Return [x, y] of the center of cell containing provided text 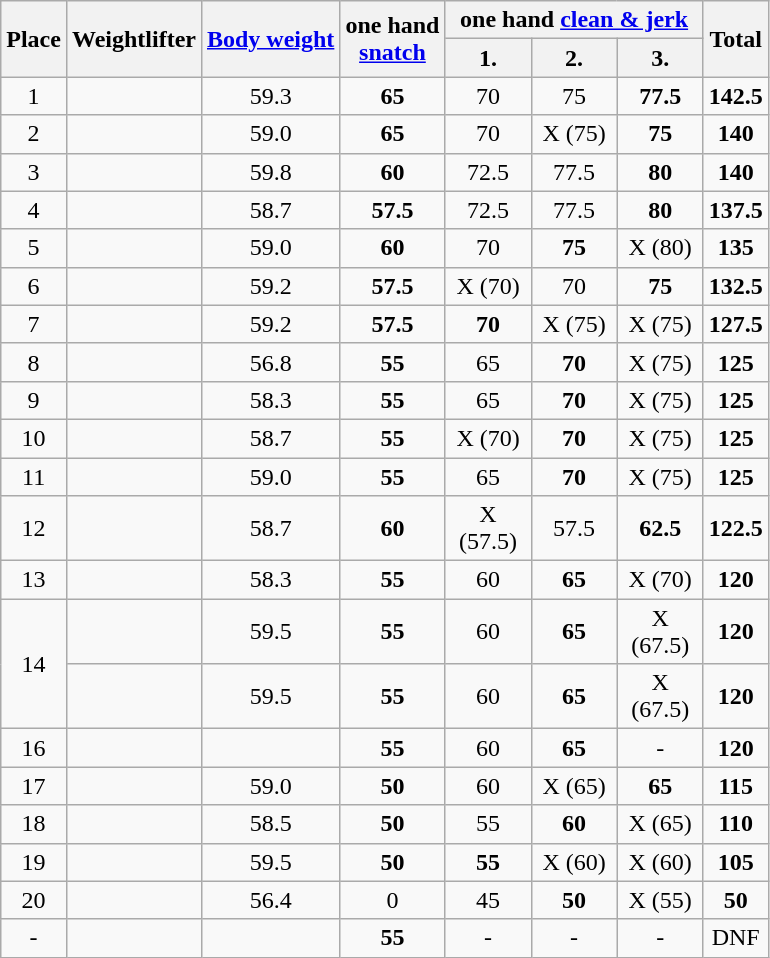
105 [736, 862]
Total [736, 39]
3. [660, 58]
56.4 [270, 900]
0 [392, 900]
142.5 [736, 96]
X (57.5) [488, 528]
59.8 [270, 172]
2 [34, 134]
18 [34, 824]
one handsnatch [392, 39]
137.5 [736, 210]
62.5 [660, 528]
19 [34, 862]
16 [34, 748]
9 [34, 400]
14 [34, 664]
56.8 [270, 362]
20 [34, 900]
58.5 [270, 824]
4 [34, 210]
1 [34, 96]
45 [488, 900]
1. [488, 58]
17 [34, 786]
one hand clean & jerk [574, 20]
127.5 [736, 324]
115 [736, 786]
6 [34, 286]
Weightlifter [134, 39]
59.3 [270, 96]
10 [34, 438]
12 [34, 528]
7 [34, 324]
132.5 [736, 286]
135 [736, 248]
5 [34, 248]
8 [34, 362]
X (55) [660, 900]
11 [34, 477]
Body weight [270, 39]
DNF [736, 938]
110 [736, 824]
Place [34, 39]
13 [34, 580]
122.5 [736, 528]
X (80) [660, 248]
2. [574, 58]
3 [34, 172]
